Identify which cell holds the provided text, then report its [x, y] central coordinate. 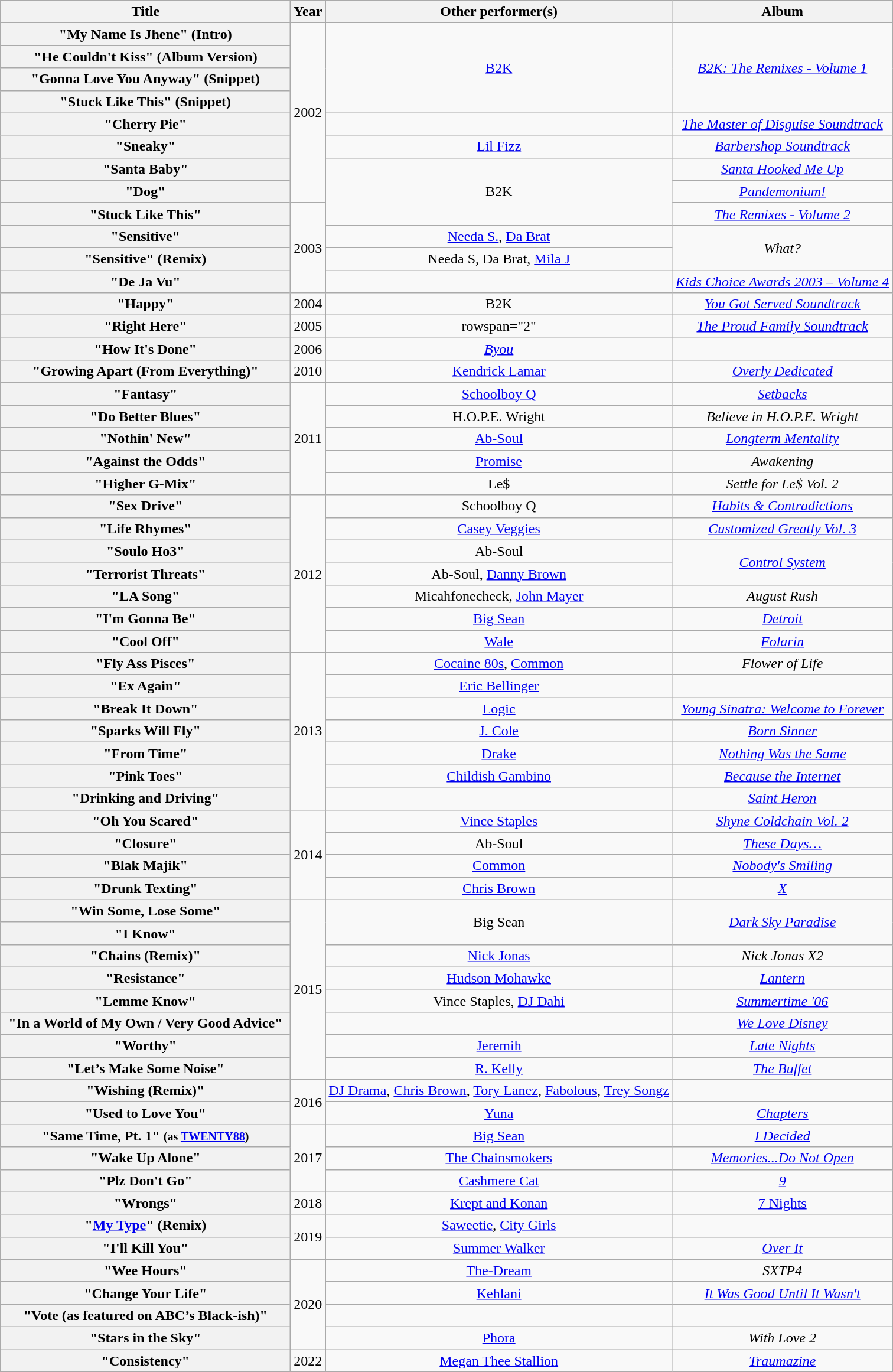
2015 [308, 989]
Nick Jonas X2 [782, 956]
2022 [308, 1360]
Overly Dedicated [782, 371]
Megan Thee Stallion [499, 1360]
These Days… [782, 843]
"Against the Odds" [145, 461]
Le$ [499, 484]
"LA Song" [145, 596]
"Wake Up Alone" [145, 1158]
Setbacks [782, 394]
Habits & Contradictions [782, 506]
"He Couldn't Kiss" (Album Version) [145, 57]
"Sex Drive" [145, 506]
Late Nights [782, 1046]
The-Dream [499, 1270]
Pandemonium! [782, 191]
B2K: The Remixes - Volume 1 [782, 68]
"Cherry Pie" [145, 124]
Control System [782, 562]
We Love Disney [782, 1024]
"Blak Majik" [145, 866]
The Remixes - Volume 2 [782, 214]
"Stuck Like This" (Snippet) [145, 102]
"From Time" [145, 754]
Kehlani [499, 1293]
Album [782, 12]
August Rush [782, 596]
Settle for Le$ Vol. 2 [782, 484]
Summer Walker [499, 1248]
Vince Staples [499, 821]
"Santa Baby" [145, 169]
"Drunk Texting" [145, 888]
Barbershop Soundtrack [782, 146]
Customized Greatly Vol. 3 [782, 529]
"Happy" [145, 304]
"Pink Toes" [145, 776]
With Love 2 [782, 1338]
2005 [308, 327]
2019 [308, 1237]
Jeremih [499, 1046]
Casey Veggies [499, 529]
Santa Hooked Me Up [782, 169]
You Got Served Soundtrack [782, 304]
"Drinking and Driving" [145, 799]
Summertime '06 [782, 1001]
"In a World of My Own / Very Good Advice" [145, 1024]
Common [499, 866]
Born Sinner [782, 731]
Krept and Konan [499, 1203]
"Oh You Scared" [145, 821]
"Break It Down" [145, 709]
Nobody's Smiling [782, 866]
Needa S., Da Brat [499, 236]
2020 [308, 1304]
Eric Bellinger [499, 686]
Drake [499, 754]
Hudson Mohawke [499, 978]
2002 [308, 113]
Childish Gambino [499, 776]
2012 [308, 573]
Saweetie, City Girls [499, 1226]
"Sneaky" [145, 146]
"Change Your Life" [145, 1293]
Needa S, Da Brat, Mila J [499, 259]
The Buffet [782, 1068]
X [782, 888]
Cashmere Cat [499, 1181]
I Decided [782, 1136]
DJ Drama, Chris Brown, Tory Lanez, Fabolous, Trey Songz [499, 1091]
"Let’s Make Some Noise" [145, 1068]
Ab-Soul, Danny Brown [499, 573]
Longterm Mentality [782, 439]
The Proud Family Soundtrack [782, 327]
Vince Staples, DJ Dahi [499, 1001]
"Same Time, Pt. 1" (as TWENTY88) [145, 1136]
2004 [308, 304]
"Wee Hours" [145, 1270]
Other performer(s) [499, 12]
Phora [499, 1338]
Believe in H.O.P.E. Wright [782, 416]
Logic [499, 709]
"Resistance" [145, 978]
Chris Brown [499, 888]
2011 [308, 439]
"Stuck Like This" [145, 214]
"My Name Is Jhene" (Intro) [145, 34]
Over It [782, 1248]
2010 [308, 371]
"Gonna Love You Anyway" (Snippet) [145, 79]
Awakening [782, 461]
What? [782, 247]
"De Ja Vu" [145, 282]
2018 [308, 1203]
"Win Some, Lose Some" [145, 911]
"Used to Love You" [145, 1113]
Year [308, 12]
Chapters [782, 1113]
Young Sinatra: Welcome to Forever [782, 709]
"Vote (as featured on ABC’s Black-ish)" [145, 1315]
J. Cole [499, 731]
"Higher G-Mix" [145, 484]
Detroit [782, 618]
Because the Internet [782, 776]
"How It's Done" [145, 349]
Saint Heron [782, 799]
"I'll Kill You" [145, 1248]
Yuna [499, 1113]
Lantern [782, 978]
Kendrick Lamar [499, 371]
7 Nights [782, 1203]
rowspan="2" [499, 327]
"I Know" [145, 933]
Nick Jonas [499, 956]
H.O.P.E. Wright [499, 416]
"Sensitive" (Remix) [145, 259]
"Stars in the Sky" [145, 1338]
"Life Rhymes" [145, 529]
"I'm Gonna Be" [145, 618]
Byou [499, 349]
"Closure" [145, 843]
2016 [308, 1102]
Micahfonecheck, John Mayer [499, 596]
"Right Here" [145, 327]
"Sparks Will Fly" [145, 731]
Kids Choice Awards 2003 – Volume 4 [782, 282]
SXTP4 [782, 1270]
"Consistency" [145, 1360]
Lil Fizz [499, 146]
"Wishing (Remix)" [145, 1091]
"Chains (Remix)" [145, 956]
The Chainsmokers [499, 1158]
"Sensitive" [145, 236]
Traumazine [782, 1360]
Memories...Do Not Open [782, 1158]
"Growing Apart (From Everything)" [145, 371]
"Dog" [145, 191]
Folarin [782, 641]
"Worthy" [145, 1046]
"My Type" (Remix) [145, 1226]
Shyne Coldchain Vol. 2 [782, 821]
"Lemme Know" [145, 1001]
Cocaine 80s, Common [499, 664]
Wale [499, 641]
Dark Sky Paradise [782, 922]
"Wrongs" [145, 1203]
2013 [308, 731]
Title [145, 12]
2006 [308, 349]
It Was Good Until It Wasn't [782, 1293]
2017 [308, 1158]
2003 [308, 247]
"Plz Don't Go" [145, 1181]
The Master of Disguise Soundtrack [782, 124]
"Do Better Blues" [145, 416]
"Cool Off" [145, 641]
2014 [308, 855]
"Fantasy" [145, 394]
"Nothin' New" [145, 439]
Nothing Was the Same [782, 754]
9 [782, 1181]
"Soulo Ho3" [145, 551]
Flower of Life [782, 664]
Promise [499, 461]
"Terrorist Threats" [145, 573]
"Ex Again" [145, 686]
R. Kelly [499, 1068]
"Fly Ass Pisces" [145, 664]
